Locate the cell with the specified text and output its (X, Y) center coordinate. 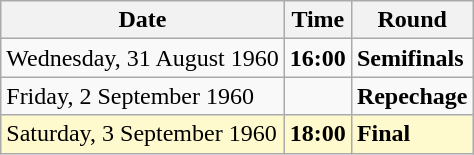
Time (318, 20)
Friday, 2 September 1960 (143, 96)
Round (412, 20)
Repechage (412, 96)
Semifinals (412, 58)
18:00 (318, 134)
16:00 (318, 58)
Saturday, 3 September 1960 (143, 134)
Date (143, 20)
Wednesday, 31 August 1960 (143, 58)
Final (412, 134)
